Pinpoint the cell where the given text exists, returning its (X, Y) midpoint coordinate. 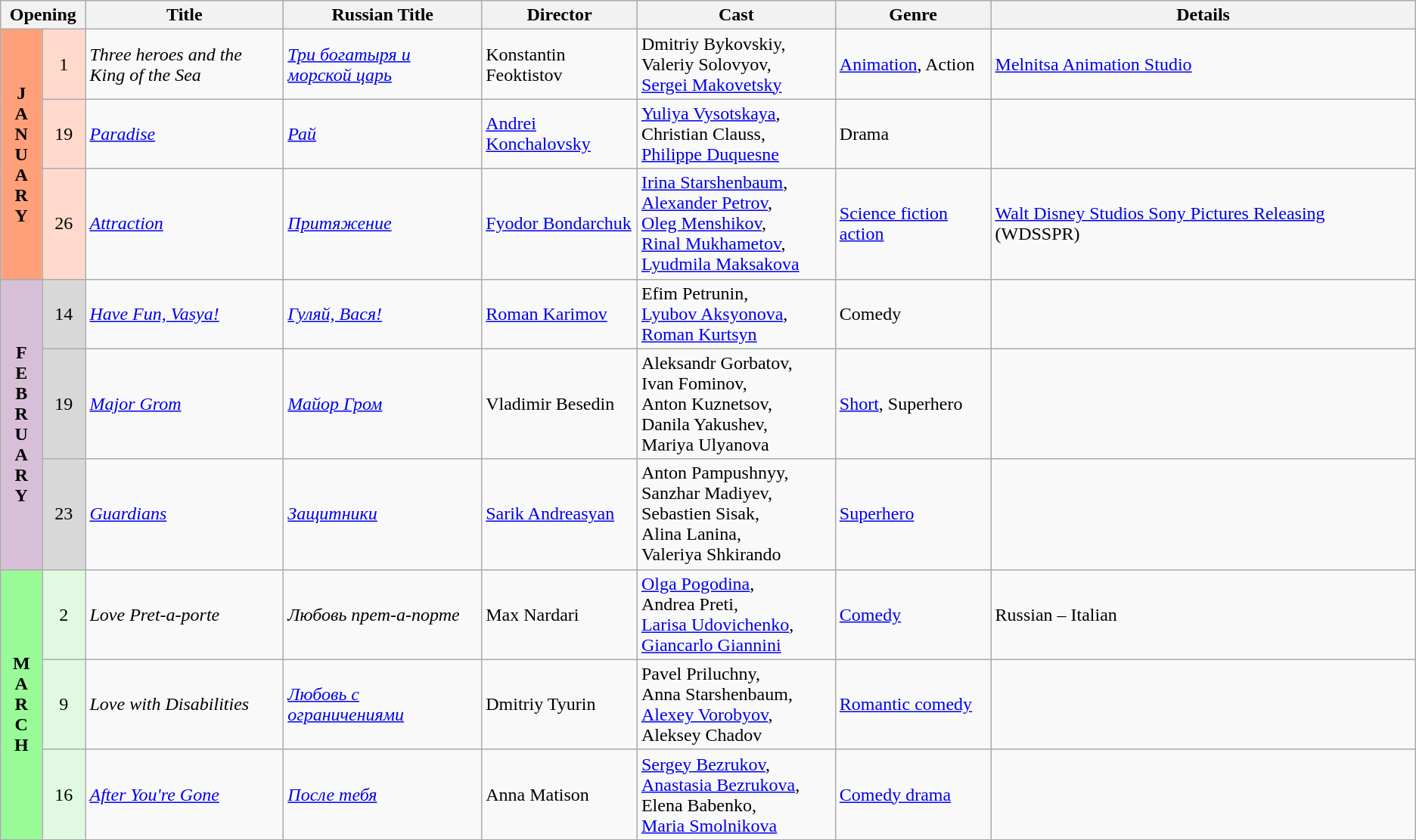
23 (64, 514)
Irina Starshenbaum, Alexander Petrov, Oleg Menshikov, Rinal Mukhametov, Lyudmila Maksakova (736, 224)
Details (1203, 15)
Three heroes and the King of the Sea (185, 64)
Andrei Konchalovsky (560, 134)
Max Nardari (560, 614)
Superhero (913, 514)
Romantic comedy (913, 705)
Roman Karimov (560, 314)
Sarik Andreasyan (560, 514)
Science fiction action (913, 224)
Russian Title (383, 15)
Attraction (185, 224)
26 (64, 224)
Гуляй, Вася! (383, 314)
Aleksandr Gorbatov, Ivan Fominov, Anton Kuznetsov, Danila Yakushev, Mariya Ulyanova (736, 404)
Love with Disabilities (185, 705)
Anna Matison (560, 794)
Drama (913, 134)
Yuliya Vysotskaya, Christian Clauss, Philippe Duquesne (736, 134)
Майор Гром (383, 404)
14 (64, 314)
Любовь с ограничениями (383, 705)
Guardians (185, 514)
Major Grom (185, 404)
Dmitriy Tyurin (560, 705)
Director (560, 15)
Рай (383, 134)
Efim Petrunin, Lyubov Aksyonova, Roman Kurtsyn (736, 314)
Vladimir Besedin (560, 404)
Love Pret-a-porte (185, 614)
Olga Pogodina, Andrea Preti, Larisa Udovichenko, Giancarlo Giannini (736, 614)
Paradise (185, 134)
Have Fun, Vasya! (185, 314)
Genre (913, 15)
After You're Gone (185, 794)
Comedy drama (913, 794)
Konstantin Feoktistov (560, 64)
2 (64, 614)
Cast (736, 15)
JANUARY (21, 154)
Sergey Bezrukov, Anastasia Bezrukova, Elena Babenko, Maria Smolnikova (736, 794)
Title (185, 15)
FEBRUARY (21, 424)
Russian – Italian (1203, 614)
Walt Disney Studios Sony Pictures Releasing (WDSSPR) (1203, 224)
Anton Pampushnyy, Sanzhar Madiyev, Sebastien Sisak, Alina Lanina, Valeriya Shkirando (736, 514)
Melnitsa Animation Studio (1203, 64)
Animation, Action (913, 64)
1 (64, 64)
Защитники (383, 514)
Fyodor Bondarchuk (560, 224)
Три богатыря и морской царь (383, 64)
Pavel Priluchny, Anna Starshenbaum, Alexey Vorobyov, Aleksey Chadov (736, 705)
16 (64, 794)
Short, Superhero (913, 404)
MARCH (21, 705)
Любовь прет-а-порте (383, 614)
Притяжение (383, 224)
Opening (43, 15)
После тебя (383, 794)
9 (64, 705)
Dmitriy Bykovskiy, Valeriy Solovyov, Sergei Makovetsky (736, 64)
